Pinpoint the cell where the given text exists, returning its [X, Y] midpoint coordinate. 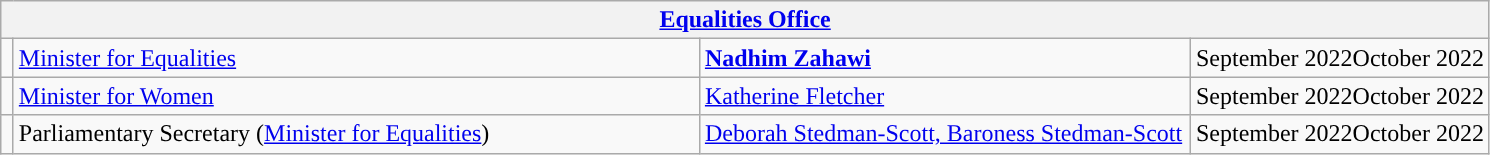
Nadhim Zahawi [944, 58]
Minister for Equalities [356, 58]
Katherine Fletcher [944, 96]
Minister for Women [356, 96]
Deborah Stedman-Scott, Baroness Stedman-Scott [944, 134]
Parliamentary Secretary (Minister for Equalities) [356, 134]
Equalities Office [746, 20]
